Determine the (x, y) coordinate at the center of the cell enclosing the given text.  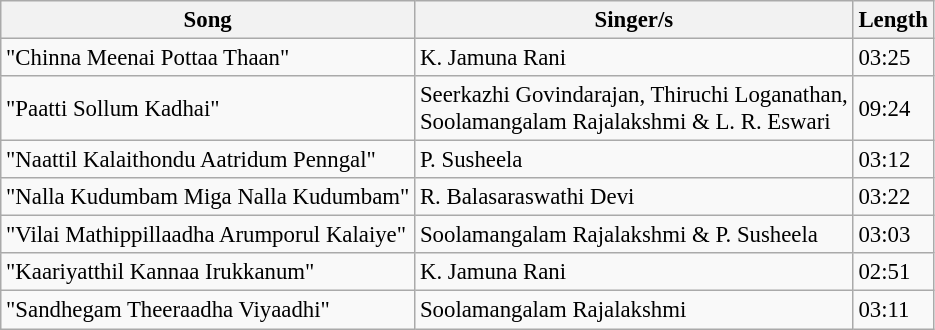
P. Susheela (634, 160)
"Paatti Sollum Kadhai" (208, 108)
"Vilai Mathippillaadha Arumporul Kalaiye" (208, 235)
02:51 (893, 273)
"Nalla Kudumbam Miga Nalla Kudumbam" (208, 197)
03:11 (893, 310)
"Chinna Meenai Pottaa Thaan" (208, 58)
R. Balasaraswathi Devi (634, 197)
03:22 (893, 197)
Song (208, 20)
03:12 (893, 160)
Length (893, 20)
03:25 (893, 58)
Soolamangalam Rajalakshmi & P. Susheela (634, 235)
"Naattil Kalaithondu Aatridum Penngal" (208, 160)
"Kaariyatthil Kannaa Irukkanum" (208, 273)
Singer/s (634, 20)
03:03 (893, 235)
09:24 (893, 108)
"Sandhegam Theeraadha Viyaadhi" (208, 310)
Seerkazhi Govindarajan, Thiruchi Loganathan,Soolamangalam Rajalakshmi & L. R. Eswari (634, 108)
Soolamangalam Rajalakshmi (634, 310)
